Return [x, y] of the center of cell containing provided text 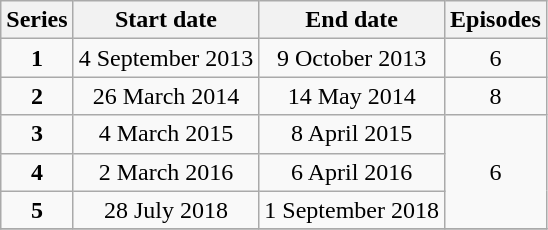
1 [37, 58]
Start date [166, 20]
5 [37, 210]
End date [352, 20]
3 [37, 134]
26 March 2014 [166, 96]
6 April 2016 [352, 172]
8 [496, 96]
14 May 2014 [352, 96]
1 September 2018 [352, 210]
4 September 2013 [166, 58]
9 October 2013 [352, 58]
Series [37, 20]
2 [37, 96]
4 March 2015 [166, 134]
8 April 2015 [352, 134]
Episodes [496, 20]
28 July 2018 [166, 210]
4 [37, 172]
2 March 2016 [166, 172]
